Identify which cell holds the provided text, then report its (X, Y) central coordinate. 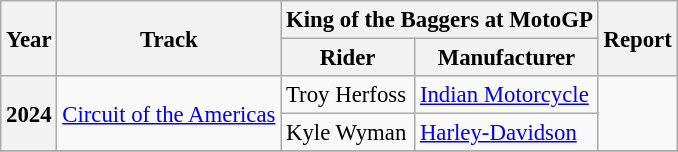
Indian Motorcycle (507, 95)
Report (638, 38)
Kyle Wyman (348, 133)
Rider (348, 58)
Year (29, 38)
Troy Herfoss (348, 95)
Manufacturer (507, 58)
2024 (29, 114)
King of the Baggers at MotoGP (440, 20)
Circuit of the Americas (169, 114)
Track (169, 38)
Harley-Davidson (507, 133)
